From the cell containing the given text, extract its center point as [x, y] coordinate. 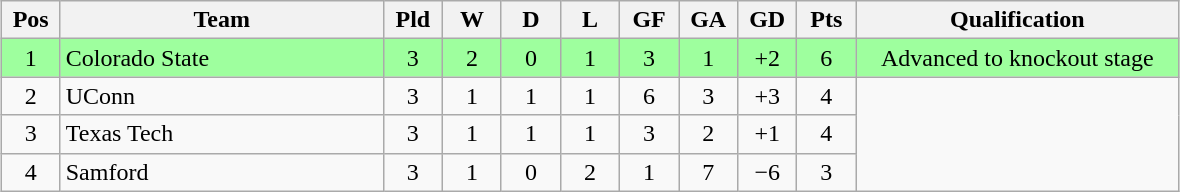
D [530, 20]
Colorado State [222, 58]
Pld [412, 20]
Qualification [1018, 20]
Texas Tech [222, 134]
7 [708, 172]
+2 [768, 58]
Samford [222, 172]
GF [650, 20]
−6 [768, 172]
+1 [768, 134]
Pos [30, 20]
L [590, 20]
UConn [222, 96]
Advanced to knockout stage [1018, 58]
W [472, 20]
GA [708, 20]
+3 [768, 96]
GD [768, 20]
Pts [826, 20]
Team [222, 20]
